Return the [x, y] coordinate for the center point of the cell that contains the specified text.  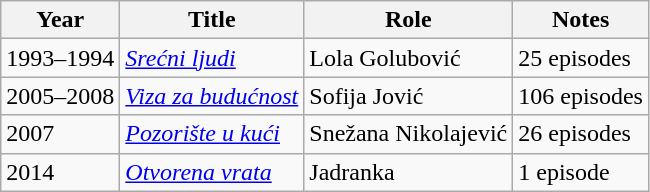
Jadranka [408, 172]
1993–1994 [60, 58]
Viza za budućnost [212, 96]
Lola Golubović [408, 58]
Pozorište u kući [212, 134]
Srećni ljudi [212, 58]
Title [212, 20]
Notes [581, 20]
Sofija Jović [408, 96]
Snežana Nikolajević [408, 134]
25 episodes [581, 58]
1 episode [581, 172]
26 episodes [581, 134]
2005–2008 [60, 96]
2007 [60, 134]
106 episodes [581, 96]
Role [408, 20]
Year [60, 20]
Otvorena vrata [212, 172]
2014 [60, 172]
